Extract the (x, y) coordinate from the center of the cell holding the provided text.  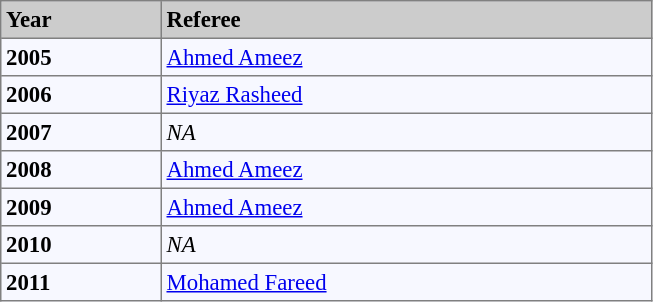
2010 (81, 245)
Referee (406, 20)
Riyaz Rasheed (406, 95)
Mohamed Fareed (406, 282)
2008 (81, 170)
2006 (81, 95)
2005 (81, 57)
2009 (81, 207)
2011 (81, 282)
Year (81, 20)
2007 (81, 132)
